Return the [x, y] coordinate for the center point of the cell that contains the specified text.  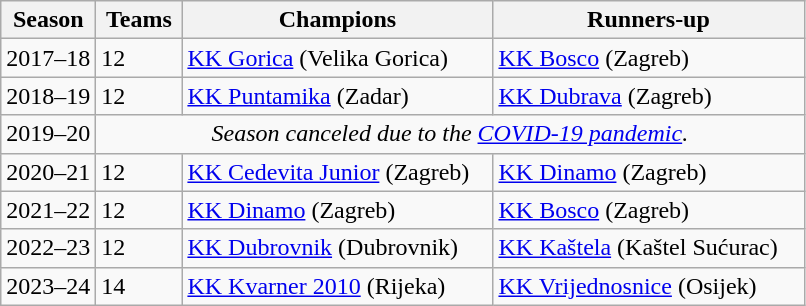
KK Kaštela (Kaštel Sućurac) [648, 248]
2022–23 [48, 248]
KK Dubrava (Zagreb) [648, 96]
2021–22 [48, 210]
KK Cedevita Junior (Zagreb) [338, 172]
Season canceled due to the COVID-19 pandemic. [450, 134]
2023–24 [48, 286]
KK Puntamika (Zadar) [338, 96]
Champions [338, 20]
2019–20 [48, 134]
2020–21 [48, 172]
Season [48, 20]
KK Dubrovnik (Dubrovnik) [338, 248]
Teams [139, 20]
2018–19 [48, 96]
KK Vrijednosnice (Osijek) [648, 286]
KK Gorica (Velika Gorica) [338, 58]
14 [139, 286]
KK Kvarner 2010 (Rijeka) [338, 286]
2017–18 [48, 58]
Runners-up [648, 20]
